Provide the (x, y) coordinate of the cell's center where the given text is located.  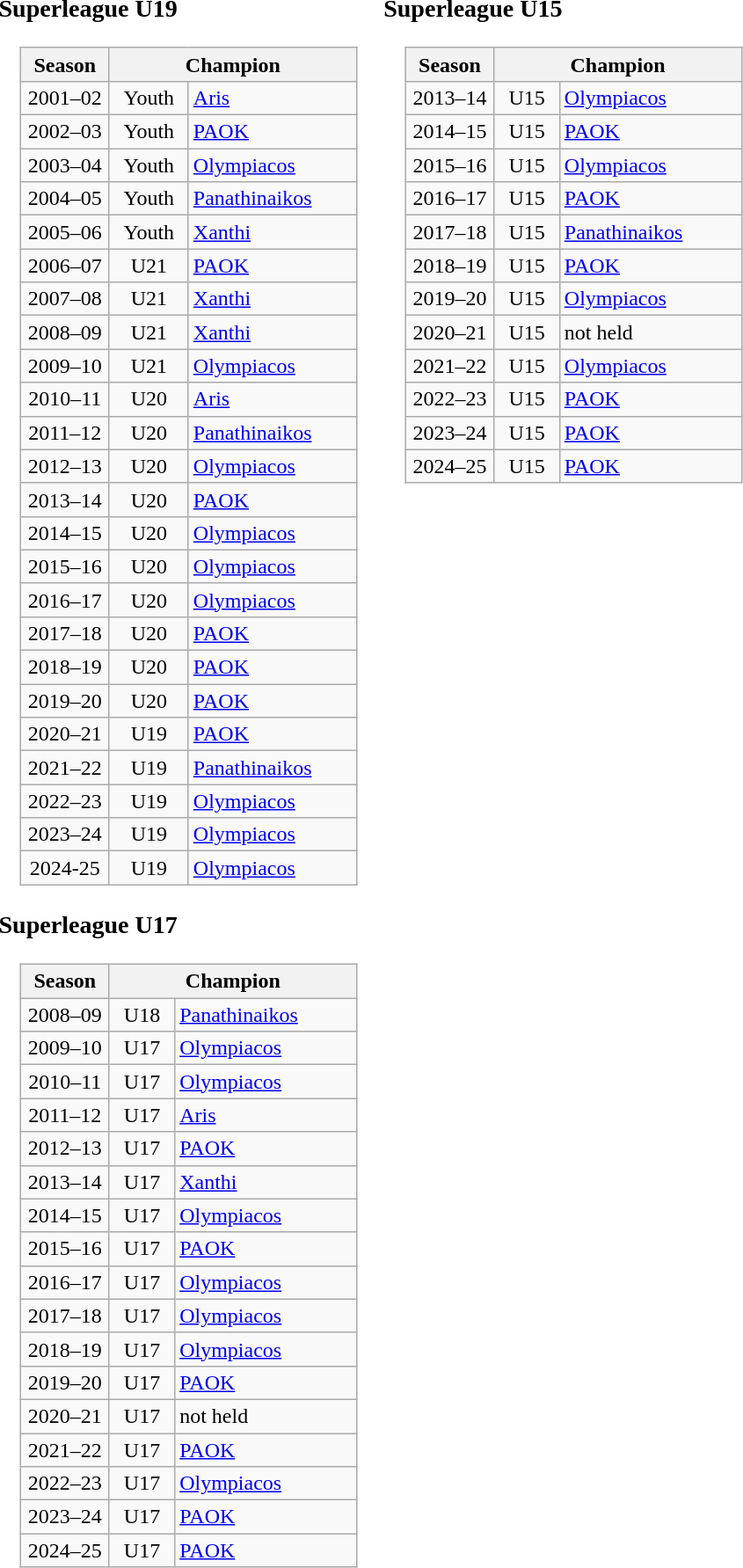
2001–02 (65, 98)
2007–08 (65, 299)
2003–04 (65, 165)
2002–03 (65, 132)
2006–07 (65, 266)
U18 (142, 1015)
2005–06 (65, 232)
2024-25 (65, 868)
2004–05 (65, 199)
